Provide the (X, Y) coordinate of the cell's center where the given text is located.  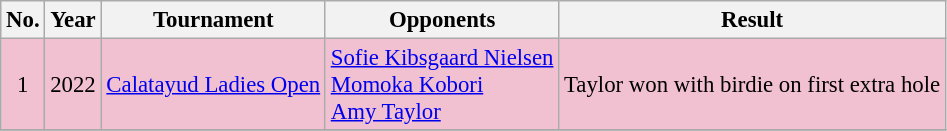
1 (23, 85)
Taylor won with birdie on first extra hole (752, 85)
Result (752, 20)
2022 (73, 85)
Year (73, 20)
Opponents (442, 20)
Sofie Kibsgaard Nielsen Momoka Kobori Amy Taylor (442, 85)
Tournament (213, 20)
No. (23, 20)
Calatayud Ladies Open (213, 85)
